Extract the [x, y] coordinate from the center of the cell holding the provided text.  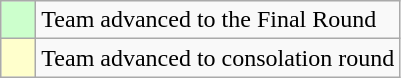
Team advanced to the Final Round [218, 20]
Team advanced to consolation round [218, 58]
